Provide the (X, Y) coordinate of the cell's center where the given text is located.  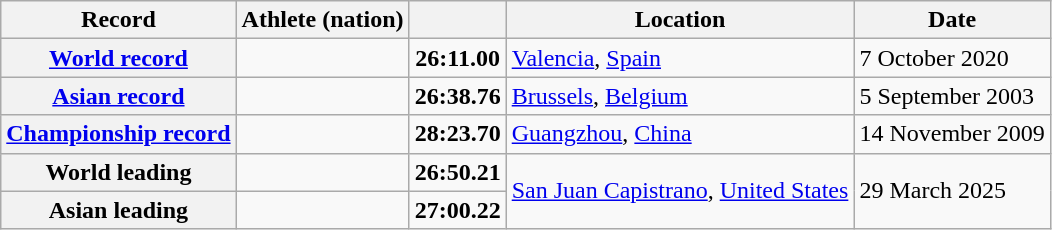
Athlete (nation) (322, 20)
Asian record (118, 96)
26:50.21 (458, 172)
27:00.22 (458, 210)
29 March 2025 (952, 191)
San Juan Capistrano, United States (680, 191)
Record (118, 20)
Date (952, 20)
26:11.00 (458, 58)
Guangzhou, China (680, 134)
Asian leading (118, 210)
World leading (118, 172)
5 September 2003 (952, 96)
26:38.76 (458, 96)
28:23.70 (458, 134)
Valencia, Spain (680, 58)
Brussels, Belgium (680, 96)
World record (118, 58)
Championship record (118, 134)
7 October 2020 (952, 58)
14 November 2009 (952, 134)
Location (680, 20)
